Locate the cell with the specified text and output its [x, y] center coordinate. 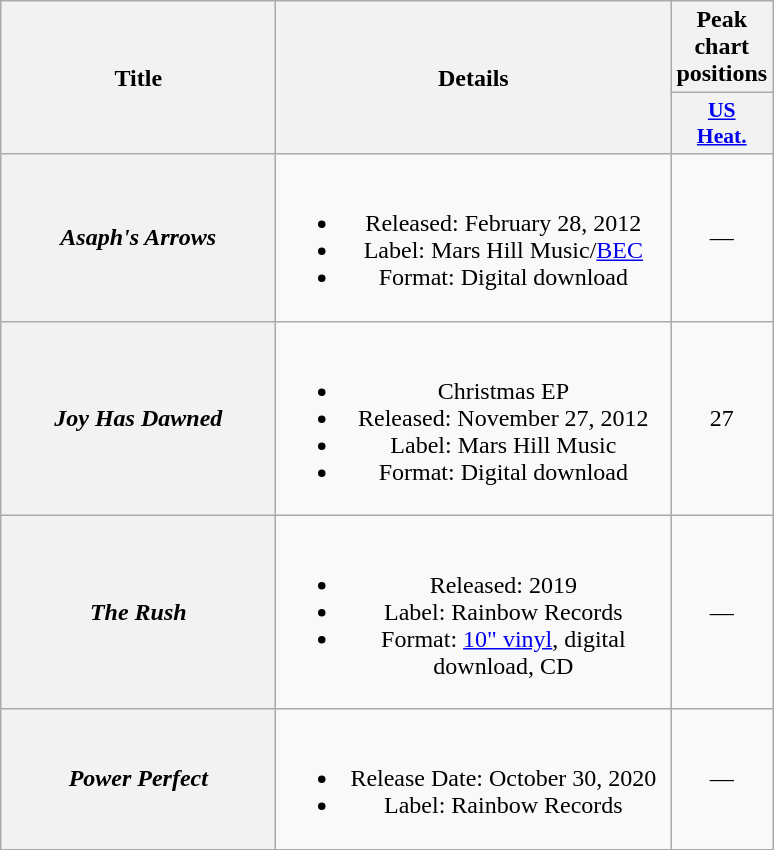
Details [474, 78]
The Rush [138, 612]
Asaph's Arrows [138, 238]
Released: 2019Label: Rainbow RecordsFormat: 10" vinyl, digital download, CD [474, 612]
Christmas EPReleased: November 27, 2012Label: Mars Hill MusicFormat: Digital download [474, 418]
Released: February 28, 2012Label: Mars Hill Music/BECFormat: Digital download [474, 238]
27 [722, 418]
Power Perfect [138, 779]
USHeat. [722, 124]
Joy Has Dawned [138, 418]
Title [138, 78]
Release Date: October 30, 2020Label: Rainbow Records [474, 779]
Peak chart positions [722, 47]
